From the cell containing the given text, extract its center point as [x, y] coordinate. 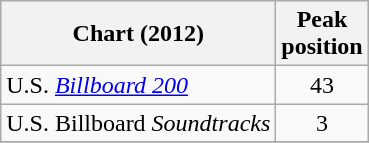
U.S. Billboard 200 [138, 85]
Peakposition [322, 34]
U.S. Billboard Soundtracks [138, 123]
3 [322, 123]
Chart (2012) [138, 34]
43 [322, 85]
